Determine the [x, y] coordinate at the center of the cell enclosing the given text.  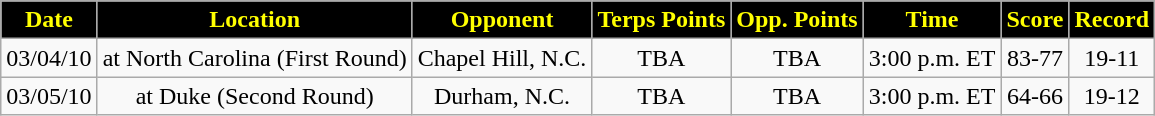
03/04/10 [49, 58]
at North Carolina (First Round) [254, 58]
64-66 [1035, 96]
Opponent [502, 20]
Time [932, 20]
Chapel Hill, N.C. [502, 58]
Durham, N.C. [502, 96]
Date [49, 20]
Terps Points [662, 20]
Opp. Points [797, 20]
03/05/10 [49, 96]
Score [1035, 20]
83-77 [1035, 58]
19-11 [1112, 58]
Record [1112, 20]
Location [254, 20]
19-12 [1112, 96]
at Duke (Second Round) [254, 96]
